Provide the (X, Y) coordinate of the cell's center where the given text is located.  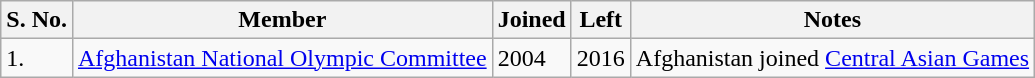
Joined (532, 20)
2016 (600, 58)
Afghanistan joined Central Asian Games (832, 58)
S. No. (37, 20)
Notes (832, 20)
Member (282, 20)
1. (37, 58)
Afghanistan National Olympic Committee (282, 58)
Left (600, 20)
2004 (532, 58)
